Scan for the cell matching the given text and deliver its [x, y] coordinate at center. 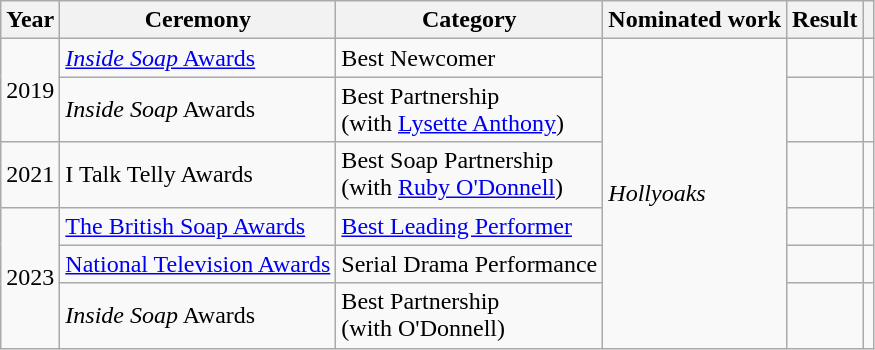
Nominated work [695, 20]
Best Partnership (with O'Donnell) [470, 316]
Serial Drama Performance [470, 264]
Category [470, 20]
Best Newcomer [470, 58]
2019 [30, 90]
Best Soap Partnership (with Ruby O'Donnell) [470, 174]
Result [825, 20]
Ceremony [198, 20]
The British Soap Awards [198, 226]
I Talk Telly Awards [198, 174]
Best Partnership (with Lysette Anthony) [470, 110]
Best Leading Performer [470, 226]
2023 [30, 278]
2021 [30, 174]
National Television Awards [198, 264]
Year [30, 20]
Hollyoaks [695, 194]
